Return [x, y] of the center of cell containing provided text 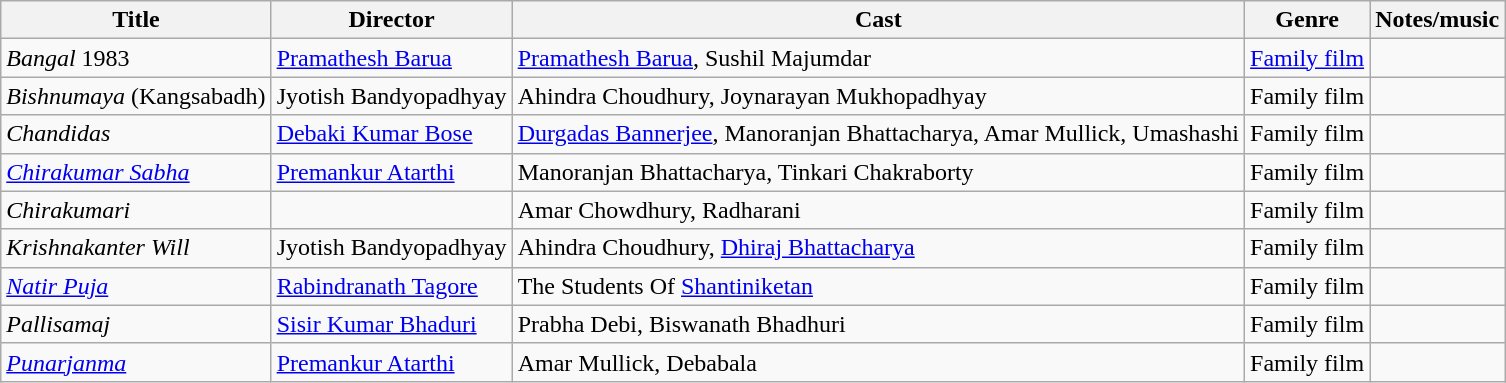
Chirakumari [136, 210]
Genre [1308, 20]
Notes/music [1438, 20]
Debaki Kumar Bose [392, 134]
Amar Mullick, Debabala [878, 362]
Bishnumaya (Kangsabadh) [136, 96]
Pallisamaj [136, 324]
Bangal 1983 [136, 58]
Krishnakanter Will [136, 248]
Cast [878, 20]
Chirakumar Sabha [136, 172]
Director [392, 20]
Prabha Debi, Biswanath Bhadhuri [878, 324]
Pramathesh Barua, Sushil Majumdar [878, 58]
Chandidas [136, 134]
Ahindra Choudhury, Joynarayan Mukhopadhyay [878, 96]
Durgadas Bannerjee, Manoranjan Bhattacharya, Amar Mullick, Umashashi [878, 134]
Punarjanma [136, 362]
Natir Puja [136, 286]
Ahindra Choudhury, Dhiraj Bhattacharya [878, 248]
Title [136, 20]
Manoranjan Bhattacharya, Tinkari Chakraborty [878, 172]
Rabindranath Tagore [392, 286]
Sisir Kumar Bhaduri [392, 324]
Pramathesh Barua [392, 58]
The Students Of Shantiniketan [878, 286]
Amar Chowdhury, Radharani [878, 210]
